Output the (X, Y) coordinate of the center of the cell containing the given text.  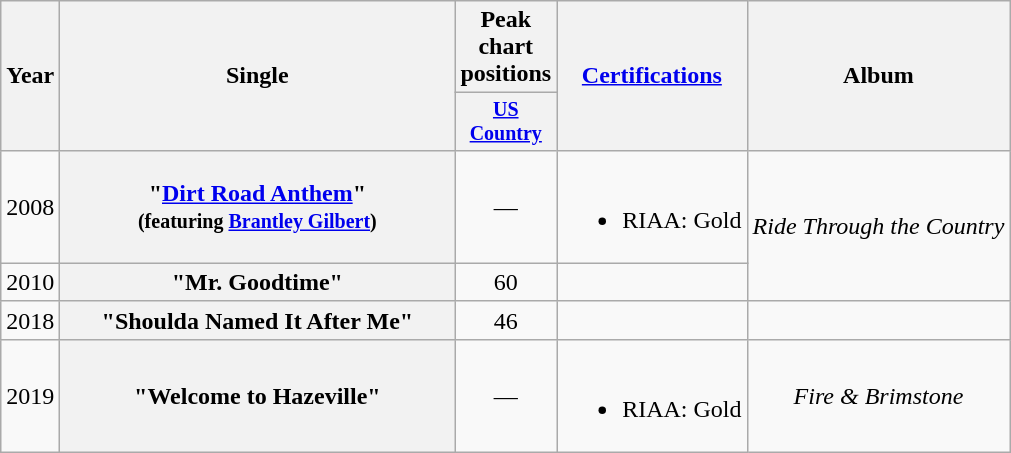
2019 (30, 396)
46 (506, 320)
"Welcome to Hazeville" (258, 396)
US Country (506, 122)
2008 (30, 206)
60 (506, 282)
Album (878, 76)
2018 (30, 320)
2010 (30, 282)
Single (258, 76)
Fire & Brimstone (878, 396)
Year (30, 76)
"Shoulda Named It After Me" (258, 320)
"Mr. Goodtime" (258, 282)
Peak chartpositions (506, 47)
"Dirt Road Anthem" (featuring Brantley Gilbert) (258, 206)
Ride Through the Country (878, 226)
Certifications (652, 76)
